Return the [x, y] coordinate for the center point of the cell that contains the specified text.  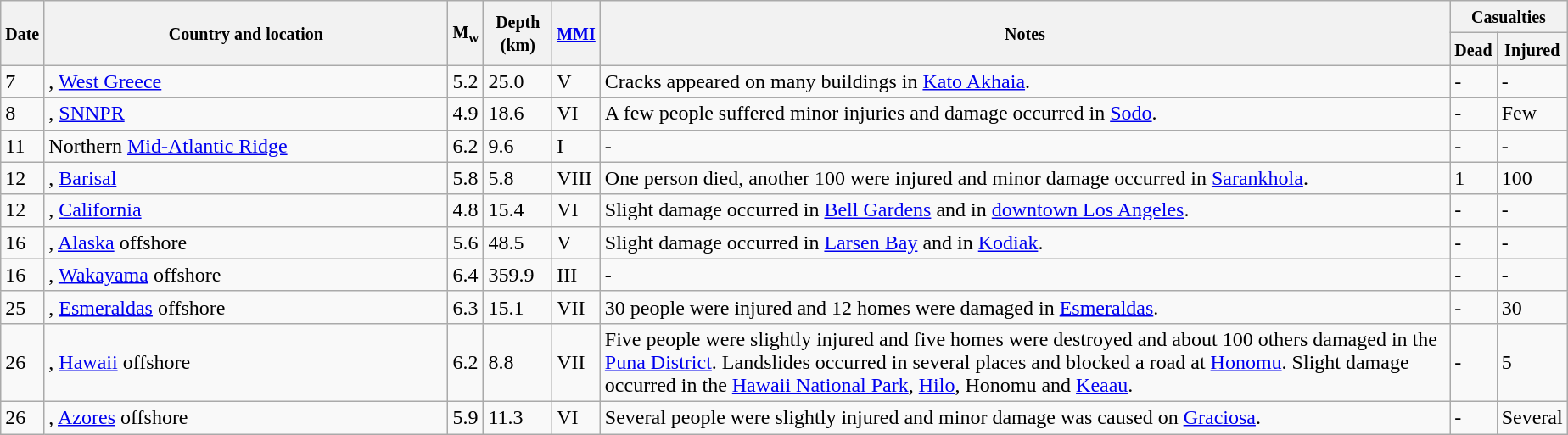
, Alaska offshore [246, 243]
Date [22, 33]
5.2 [466, 81]
8.8 [518, 362]
8 [22, 114]
Dead [1474, 49]
Country and location [246, 33]
, SNNPR [246, 114]
Cracks appeared on many buildings in Kato Akhaia. [1025, 81]
A few people suffered minor injuries and damage occurred in Sodo. [1025, 114]
MMI [577, 33]
Several [1532, 417]
100 [1532, 178]
, Azores offshore [246, 417]
, Hawaii offshore [246, 362]
, California [246, 210]
, Esmeraldas offshore [246, 307]
5.9 [466, 417]
, Barisal [246, 178]
359.9 [518, 275]
5 [1532, 362]
7 [22, 81]
, West Greece [246, 81]
Slight damage occurred in Larsen Bay and in Kodiak. [1025, 243]
25 [22, 307]
15.1 [518, 307]
6.4 [466, 275]
11.3 [518, 417]
30 [1532, 307]
5.6 [466, 243]
Northern Mid-Atlantic Ridge [246, 146]
III [577, 275]
30 people were injured and 12 homes were damaged in Esmeraldas. [1025, 307]
4.8 [466, 210]
1 [1474, 178]
VIII [577, 178]
Casualties [1509, 17]
48.5 [518, 243]
Few [1532, 114]
Several people were slightly injured and minor damage was caused on Graciosa. [1025, 417]
11 [22, 146]
9.6 [518, 146]
Mw [466, 33]
, Wakayama offshore [246, 275]
25.0 [518, 81]
Slight damage occurred in Bell Gardens and in downtown Los Angeles. [1025, 210]
I [577, 146]
Notes [1025, 33]
6.3 [466, 307]
Depth (km) [518, 33]
One person died, another 100 were injured and minor damage occurred in Sarankhola. [1025, 178]
18.6 [518, 114]
15.4 [518, 210]
4.9 [466, 114]
Injured [1532, 49]
